Detect which cell encompasses the target text, then output its (x, y) center coordinate. 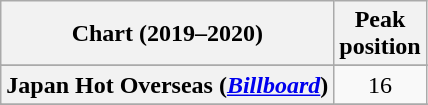
16 (380, 85)
Japan Hot Overseas (Billboard) (168, 85)
Chart (2019–2020) (168, 34)
Peakposition (380, 34)
